From the cell containing the given text, extract its center point as [X, Y] coordinate. 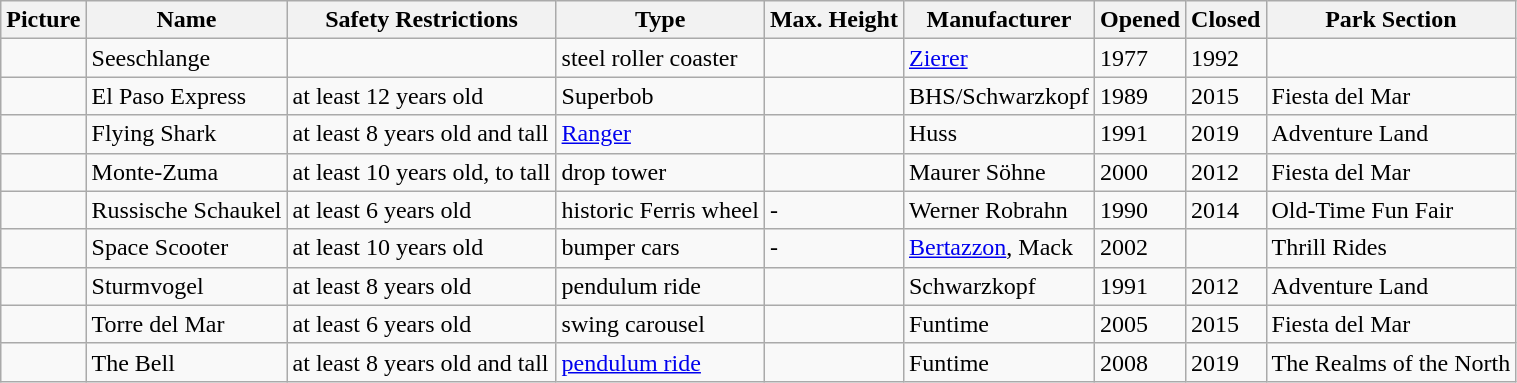
Name [186, 20]
Superbob [660, 96]
swing carousel [660, 324]
Park Section [1391, 20]
2014 [1226, 210]
The Realms of the North [1391, 362]
1990 [1140, 210]
bumper cars [660, 248]
Seeschlange [186, 58]
The Bell [186, 362]
Schwarzkopf [998, 286]
2008 [1140, 362]
2005 [1140, 324]
Type [660, 20]
Torre del Mar [186, 324]
Werner Robrahn [998, 210]
Max. Height [834, 20]
historic Ferris wheel [660, 210]
at least 12 years old [422, 96]
at least 10 years old, to tall [422, 172]
drop tower [660, 172]
Bertazzon, Mack [998, 248]
Huss [998, 134]
Zierer [998, 58]
Safety Restrictions [422, 20]
Thrill Rides [1391, 248]
Closed [1226, 20]
Ranger [660, 134]
Space Scooter [186, 248]
1989 [1140, 96]
2002 [1140, 248]
Opened [1140, 20]
Russische Schaukel [186, 210]
1992 [1226, 58]
El Paso Express [186, 96]
steel roller coaster [660, 58]
Sturmvogel [186, 286]
Monte-Zuma [186, 172]
2000 [1140, 172]
at least 8 years old [422, 286]
1977 [1140, 58]
Maurer Söhne [998, 172]
Picture [44, 20]
at least 10 years old [422, 248]
Flying Shark [186, 134]
Old-Time Fun Fair [1391, 210]
Manufacturer [998, 20]
BHS/Schwarzkopf [998, 96]
